Scan for the cell matching the given text and deliver its [x, y] coordinate at center. 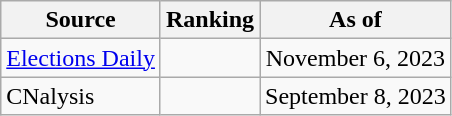
Source [81, 20]
September 8, 2023 [356, 96]
As of [356, 20]
November 6, 2023 [356, 58]
CNalysis [81, 96]
Elections Daily [81, 58]
Ranking [210, 20]
